Extract the [X, Y] coordinate from the center of the cell holding the provided text.  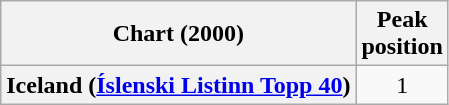
Chart (2000) [178, 34]
1 [402, 85]
Iceland (Íslenski Listinn Topp 40) [178, 85]
Peakposition [402, 34]
